Scan for the cell matching the given text and deliver its (X, Y) coordinate at center. 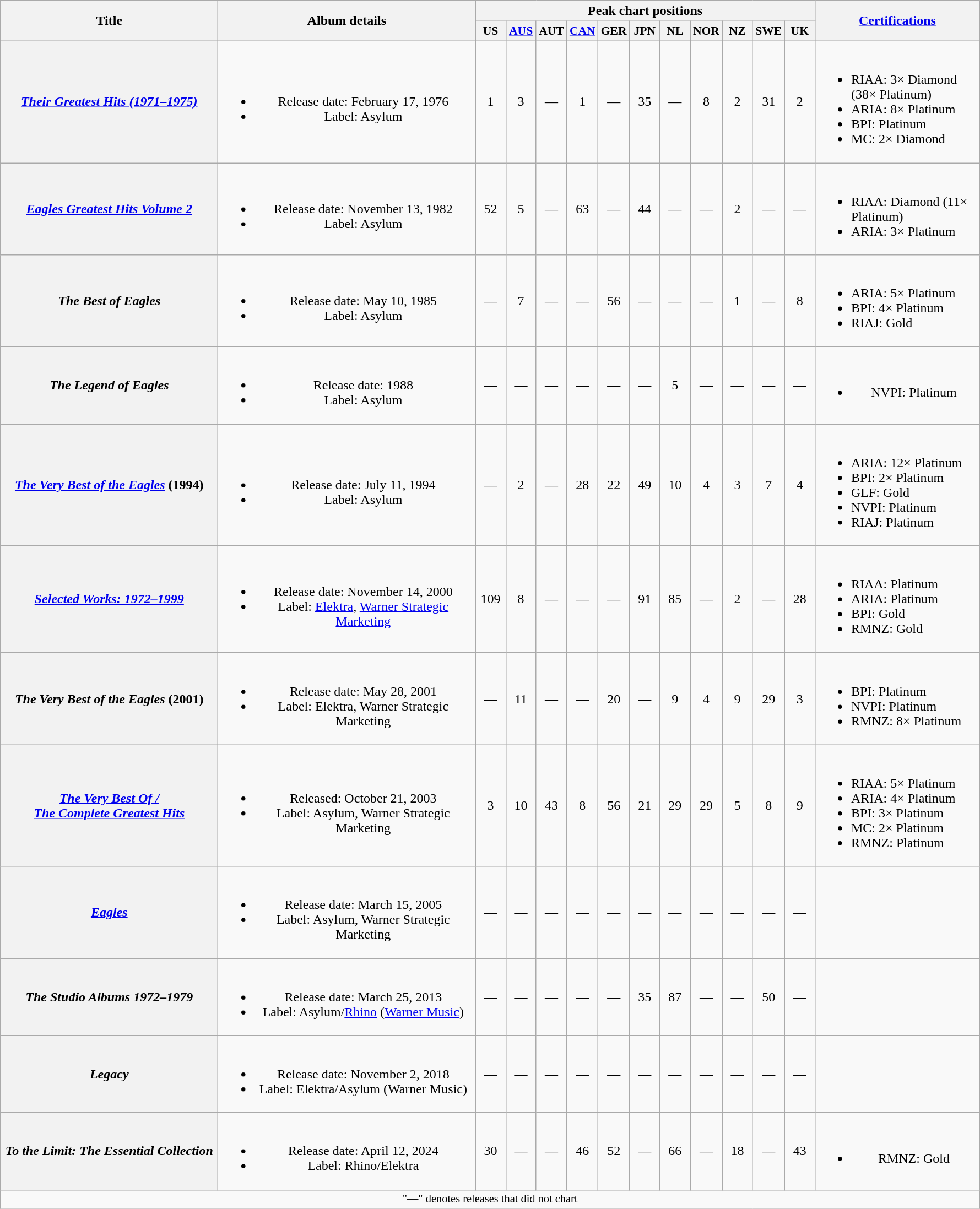
Release date: 1988Label: Asylum (347, 386)
Title (109, 21)
Release date: May 10, 1985Label: Asylum (347, 301)
AUS (521, 31)
CAN (583, 31)
Release date: May 28, 2001Label: Elektra, Warner Strategic Marketing (347, 698)
85 (675, 599)
The Legend of Eagles (109, 386)
SWE (768, 31)
The Best of Eagles (109, 301)
Peak chart positions (645, 11)
20 (614, 698)
11 (521, 698)
22 (614, 485)
The Very Best Of /The Complete Greatest Hits (109, 805)
NZ (737, 31)
Selected Works: 1972–1999 (109, 599)
The Studio Albums 1972–1979 (109, 997)
BPI: PlatinumNVPI: PlatinumRMNZ: 8× Platinum (897, 698)
49 (645, 485)
44 (645, 209)
87 (675, 997)
46 (583, 1151)
The Very Best of the Eagles (1994) (109, 485)
NOR (706, 31)
NL (675, 31)
"—" denotes releases that did not chart (490, 1199)
21 (645, 805)
Release date: November 2, 2018Label: Elektra/Asylum (Warner Music) (347, 1074)
RMNZ: Gold (897, 1151)
109 (490, 599)
Their Greatest Hits (1971–1975) (109, 101)
RIAA: 3× Diamond (38× Platinum)ARIA: 8× PlatinumBPI: PlatinumMC: 2× Diamond (897, 101)
Released: October 21, 2003Label: Asylum, Warner Strategic Marketing (347, 805)
66 (675, 1151)
AUT (551, 31)
UK (800, 31)
GER (614, 31)
JPN (645, 31)
63 (583, 209)
Eagles (109, 912)
Certifications (897, 21)
50 (768, 997)
30 (490, 1151)
Release date: April 12, 2024Label: Rhino/Elektra (347, 1151)
91 (645, 599)
RIAA: 5× PlatinumARIA: 4× PlatinumBPI: 3× PlatinumMC: 2× PlatinumRMNZ: Platinum (897, 805)
Release date: March 25, 2013Label: Asylum/Rhino (Warner Music) (347, 997)
Release date: March 15, 2005Label: Asylum, Warner Strategic Marketing (347, 912)
Eagles Greatest Hits Volume 2 (109, 209)
RIAA: Diamond (11× Platinum)ARIA: 3× Platinum (897, 209)
To the Limit: The Essential Collection (109, 1151)
The Very Best of the Eagles (2001) (109, 698)
Release date: November 14, 2000Label: Elektra, Warner Strategic Marketing (347, 599)
ARIA: 5× PlatinumBPI: 4× PlatinumRIAJ: Gold (897, 301)
ARIA: 12× PlatinumBPI: 2× PlatinumGLF: GoldNVPI: PlatinumRIAJ: Platinum (897, 485)
18 (737, 1151)
Release date: November 13, 1982Label: Asylum (347, 209)
Release date: February 17, 1976Label: Asylum (347, 101)
US (490, 31)
RIAA: PlatinumARIA: PlatinumBPI: GoldRMNZ: Gold (897, 599)
NVPI: Platinum (897, 386)
Album details (347, 21)
Release date: July 11, 1994Label: Asylum (347, 485)
Legacy (109, 1074)
31 (768, 101)
